For the text-containing cell, return its midpoint in [x, y] coordinate format. 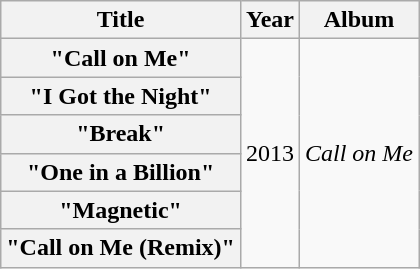
"Call on Me (Remix)" [121, 248]
Album [358, 20]
"Magnetic" [121, 210]
"Call on Me" [121, 58]
"Break" [121, 134]
Call on Me [358, 153]
2013 [270, 153]
"One in a Billion" [121, 172]
Year [270, 20]
Title [121, 20]
"I Got the Night" [121, 96]
